Find where the given text appears and provide that cell's center as [X, Y] coordinate. 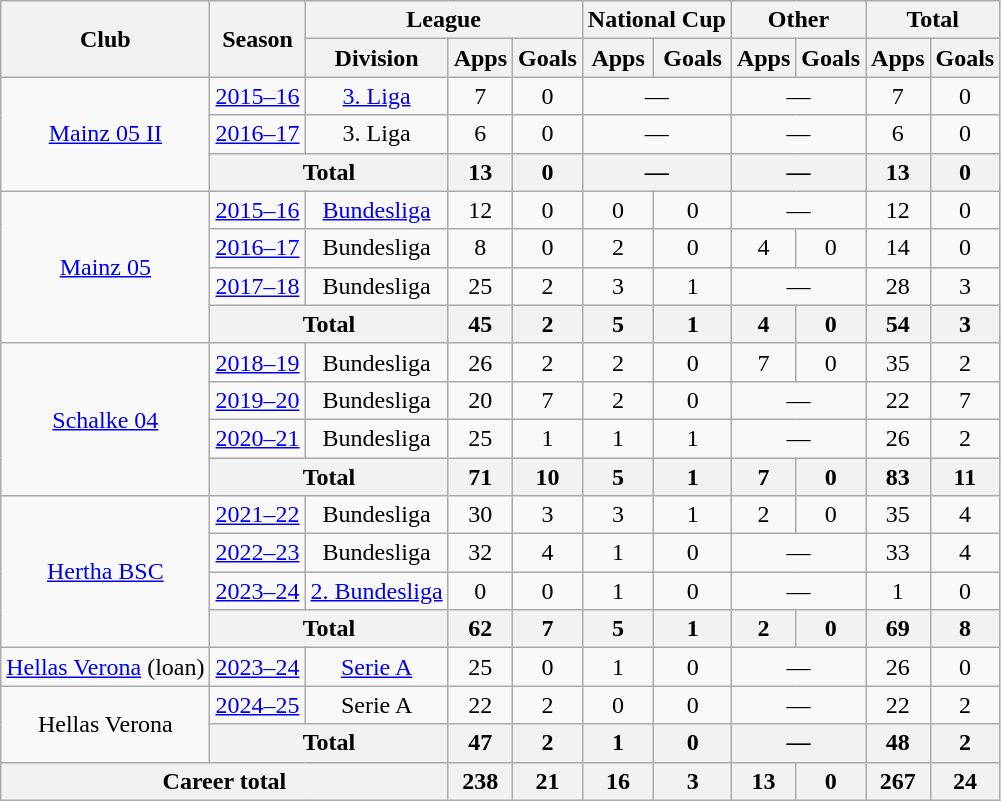
45 [480, 324]
32 [480, 553]
Hellas Verona [106, 724]
Division [376, 58]
54 [898, 324]
48 [898, 743]
2024–25 [258, 705]
2018–19 [258, 362]
83 [898, 477]
267 [898, 781]
2022–23 [258, 553]
33 [898, 553]
2020–21 [258, 438]
24 [965, 781]
Hellas Verona (loan) [106, 667]
10 [548, 477]
Season [258, 39]
14 [898, 248]
Club [106, 39]
2019–20 [258, 400]
Career total [224, 781]
2. Bundesliga [376, 591]
11 [965, 477]
National Cup [656, 20]
16 [618, 781]
Other [798, 20]
Hertha BSC [106, 572]
238 [480, 781]
2021–22 [258, 515]
20 [480, 400]
2017–18 [258, 286]
71 [480, 477]
69 [898, 629]
30 [480, 515]
Mainz 05 II [106, 134]
Schalke 04 [106, 419]
21 [548, 781]
Mainz 05 [106, 267]
28 [898, 286]
47 [480, 743]
62 [480, 629]
League [444, 20]
